Pinpoint the cell where the given text exists, returning its (X, Y) midpoint coordinate. 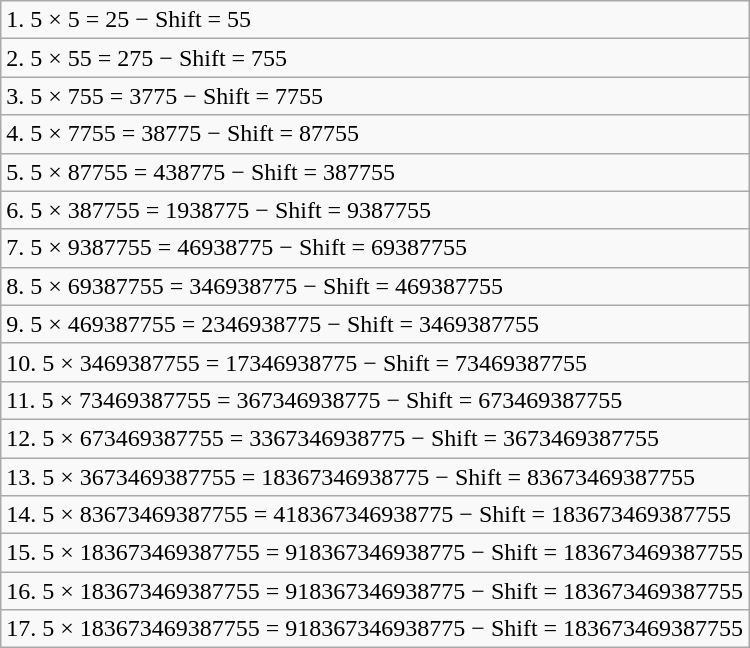
13. 5 × 3673469387755 = 18367346938775 − Shift = 83673469387755 (375, 477)
6. 5 × 387755 = 1938775 − Shift = 9387755 (375, 210)
3. 5 × 755 = 3775 − Shift = 7755 (375, 96)
17. 5 × 183673469387755 = 918367346938775 − Shift = 183673469387755 (375, 629)
11. 5 × 73469387755 = 367346938775 − Shift = 673469387755 (375, 400)
9. 5 × 469387755 = 2346938775 − Shift = 3469387755 (375, 324)
1. 5 × 5 = 25 − Shift = 55 (375, 20)
7. 5 × 9387755 = 46938775 − Shift = 69387755 (375, 248)
10. 5 × 3469387755 = 17346938775 − Shift = 73469387755 (375, 362)
12. 5 × 673469387755 = 3367346938775 − Shift = 3673469387755 (375, 438)
15. 5 × 183673469387755 = 918367346938775 − Shift = 183673469387755 (375, 553)
5. 5 × 87755 = 438775 − Shift = 387755 (375, 172)
2. 5 × 55 = 275 − Shift = 755 (375, 58)
8. 5 × 69387755 = 346938775 − Shift = 469387755 (375, 286)
16. 5 × 183673469387755 = 918367346938775 − Shift = 183673469387755 (375, 591)
14. 5 × 83673469387755 = 418367346938775 − Shift = 183673469387755 (375, 515)
4. 5 × 7755 = 38775 − Shift = 87755 (375, 134)
